Determine the [X, Y] coordinate at the center of the cell enclosing the given text.  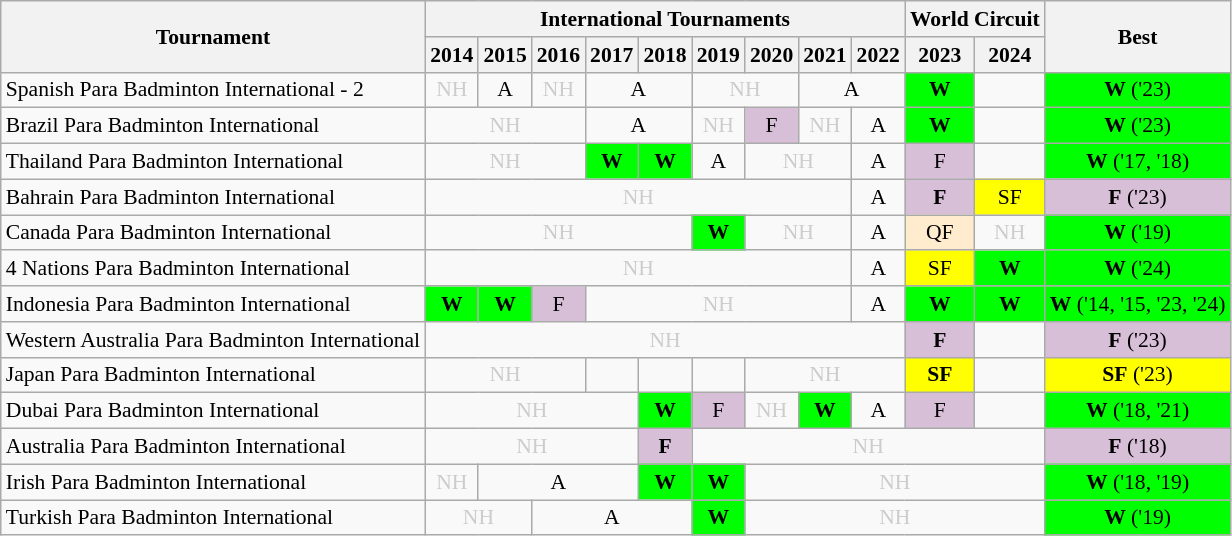
Canada Para Badminton International [213, 233]
QF [940, 233]
Australia Para Badminton International [213, 447]
Japan Para Badminton International [213, 375]
2018 [664, 55]
2023 [940, 55]
Dubai Para Badminton International [213, 411]
World Circuit [975, 19]
2020 [772, 55]
2021 [824, 55]
Tournament [213, 36]
International Tournaments [665, 19]
W ('18, '21) [1138, 411]
Bahrain Para Badminton International [213, 197]
2016 [558, 55]
Thailand Para Badminton International [213, 162]
4 Nations Para Badminton International [213, 269]
Turkish Para Badminton International [213, 518]
Brazil Para Badminton International [213, 126]
SF ('23) [1138, 375]
W ('24) [1138, 269]
2024 [1010, 55]
Spanish Para Badminton International - 2 [213, 90]
Western Australia Para Badminton International [213, 340]
W ('18, '19) [1138, 482]
2017 [612, 55]
2022 [878, 55]
2014 [452, 55]
Indonesia Para Badminton International [213, 304]
2019 [718, 55]
F ('18) [1138, 447]
Best [1138, 36]
W ('17, '18) [1138, 162]
W ('14, '15, '23, '24) [1138, 304]
Irish Para Badminton International [213, 482]
2015 [504, 55]
